From the cell containing the given text, extract its center point as [x, y] coordinate. 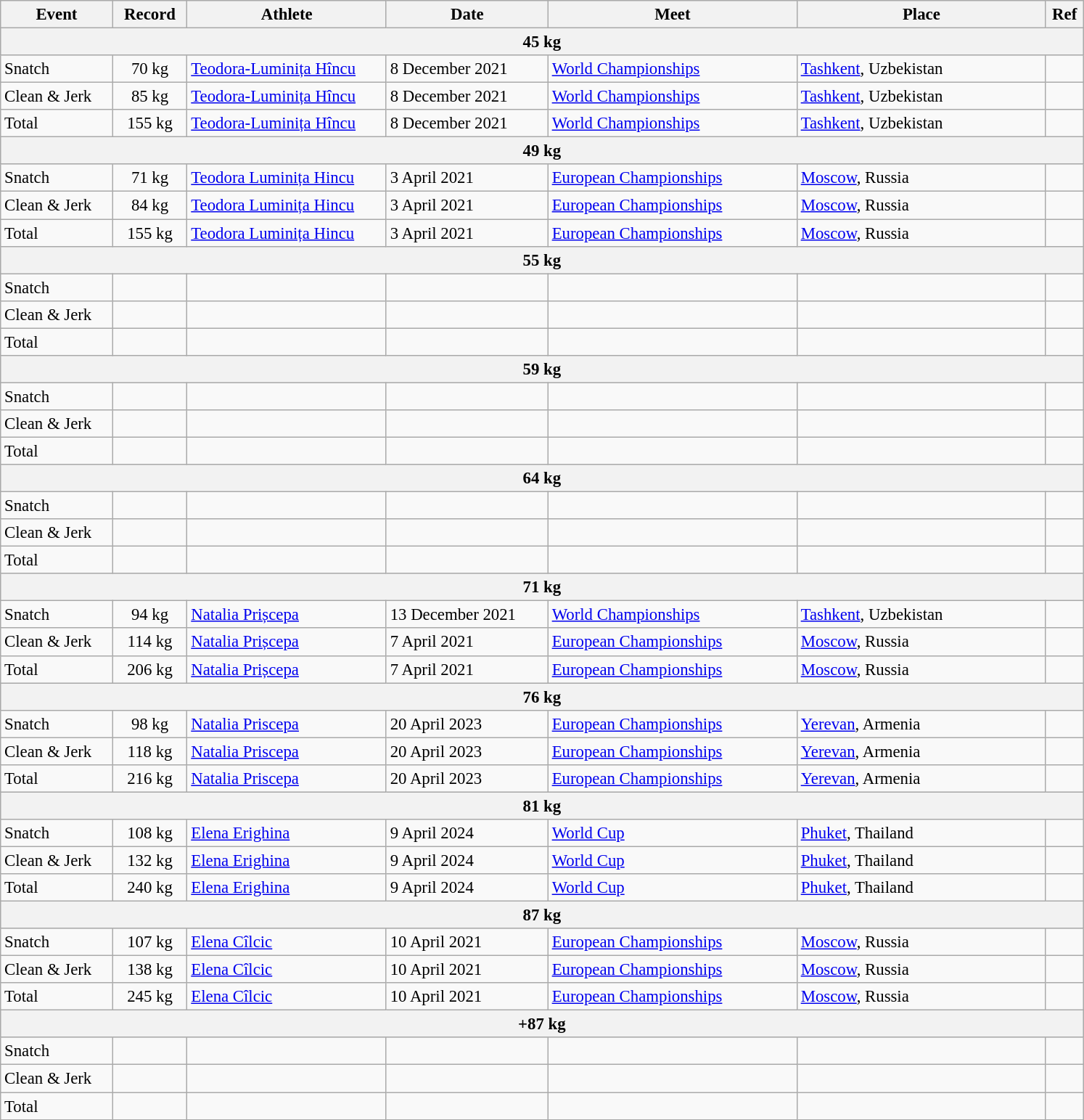
64 kg [542, 478]
138 kg [149, 970]
Place [921, 15]
70 kg [149, 69]
84 kg [149, 205]
55 kg [542, 260]
108 kg [149, 833]
76 kg [542, 697]
206 kg [149, 669]
Ref [1064, 15]
98 kg [149, 724]
+87 kg [542, 1024]
81 kg [542, 806]
Athlete [287, 15]
94 kg [149, 615]
114 kg [149, 642]
13 December 2021 [467, 615]
118 kg [149, 751]
49 kg [542, 151]
Meet [672, 15]
216 kg [149, 779]
Event [57, 15]
45 kg [542, 42]
Record [149, 15]
Date [467, 15]
85 kg [149, 97]
245 kg [149, 997]
107 kg [149, 942]
59 kg [542, 369]
240 kg [149, 888]
87 kg [542, 915]
132 kg [149, 860]
